Detect which cell encompasses the target text, then output its [x, y] center coordinate. 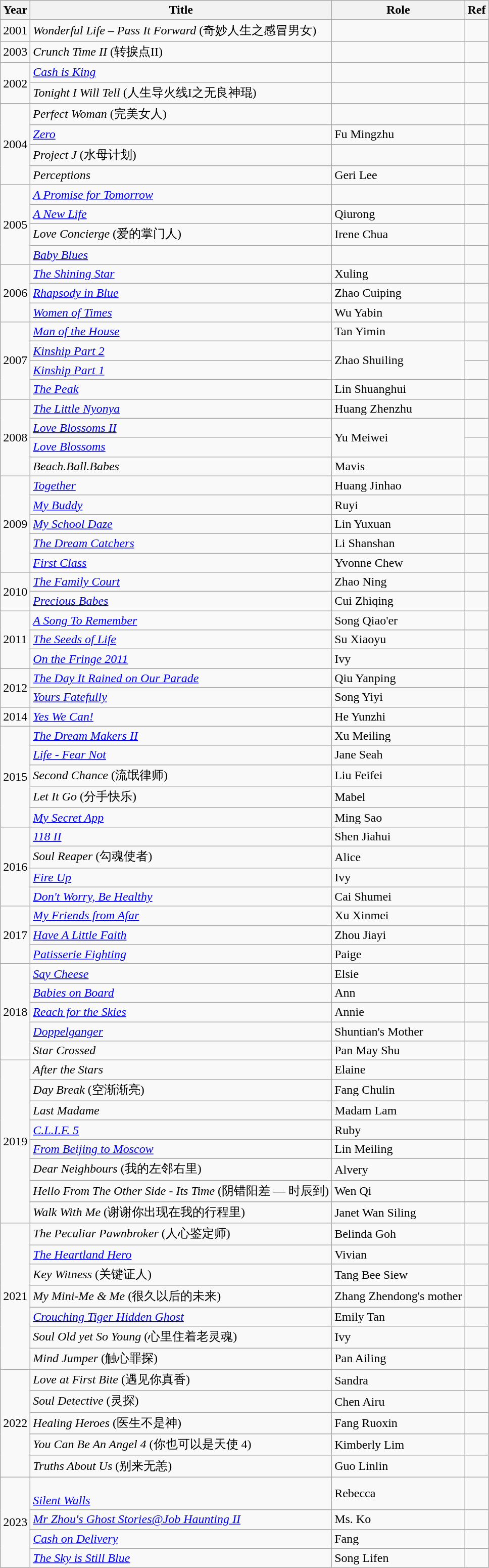
Vivian [398, 1255]
Belinda Goh [398, 1234]
Cai Shumei [398, 897]
Pan Ailing [398, 1359]
Annie [398, 1012]
Perfect Woman (完美女人) [181, 114]
Soul Old yet So Young (心里住着老灵魂) [181, 1337]
Doppelganger [181, 1031]
Mr Zhou's Ghost Stories@Job Haunting II [181, 1519]
Lin Meiling [398, 1149]
Mind Jumper (触心罪探) [181, 1359]
Paige [398, 954]
A Song To Remember [181, 620]
Together [181, 485]
Janet Wan Siling [398, 1213]
2008 [15, 437]
Soul Detective (灵探) [181, 1402]
A Promise for Tomorrow [181, 195]
Silent Walls [181, 1494]
Title [181, 10]
2001 [15, 30]
2014 [15, 716]
Pan May Shu [398, 1051]
On the Fringe 2011 [181, 659]
2005 [15, 225]
Cui Zhiqing [398, 601]
Ming Sao [398, 817]
Geri Lee [398, 175]
Let It Go (分手快乐) [181, 797]
Star Crossed [181, 1051]
Su Xiaoyu [398, 640]
Lin Shuanghui [398, 389]
2012 [15, 688]
Sandra [398, 1380]
Elaine [398, 1070]
The Day It Rained on Our Parade [181, 678]
Song Yiyi [398, 697]
Love at First Bite (遇见你真香) [181, 1380]
The Sky is Still Blue [181, 1558]
Have A Little Faith [181, 935]
Truths About Us (别来无恙) [181, 1466]
Year [15, 10]
Project J (水母计划) [181, 155]
Zhang Zhendong's mother [398, 1296]
2021 [15, 1296]
2015 [15, 777]
The Heartland Hero [181, 1255]
2009 [15, 524]
Chen Airu [398, 1402]
Second Chance (流氓律师) [181, 776]
2019 [15, 1142]
The Little Nyonya [181, 409]
Love Blossoms [181, 447]
2018 [15, 1012]
2011 [15, 640]
Love Blossoms II [181, 428]
My School Daze [181, 524]
Madam Lam [398, 1110]
Zhao Shuiling [398, 361]
The Peak [181, 389]
Li Shanshan [398, 543]
My Mini-Me & Me (很久以后的未来) [181, 1296]
First Class [181, 563]
Man of the House [181, 332]
Dear Neighbours (我的左邻右里) [181, 1169]
Zhao Cuiping [398, 293]
Tang Bee Siew [398, 1275]
Song Lifen [398, 1558]
Zero [181, 135]
Day Break (空渐渐亮) [181, 1090]
Fang Ruoxin [398, 1423]
The Family Court [181, 582]
My Secret App [181, 817]
From Beijing to Moscow [181, 1149]
2016 [15, 867]
Baby Blues [181, 254]
Alice [398, 857]
2023 [15, 1522]
2010 [15, 592]
118 II [181, 836]
My Friends from Afar [181, 916]
2006 [15, 293]
Tan Yimin [398, 332]
Zhou Jiayi [398, 935]
He Yunzhi [398, 716]
2017 [15, 935]
2004 [15, 145]
Jane Seah [398, 755]
Don't Worry, Be Healthy [181, 897]
Ruby [398, 1130]
You Can Be An Angel 4 (你也可以是天使 4) [181, 1445]
2022 [15, 1423]
Women of Times [181, 312]
Ann [398, 993]
Lin Yuxuan [398, 524]
Wu Yabin [398, 312]
Cash is King [181, 72]
Last Madame [181, 1110]
Patisserie Fighting [181, 954]
Wen Qi [398, 1191]
Rebecca [398, 1494]
My Buddy [181, 505]
Fang Chulin [398, 1090]
Babies on Board [181, 993]
Ms. Ko [398, 1519]
Yu Meiwei [398, 437]
Love Concierge (爱的掌门人) [181, 235]
2007 [15, 361]
Precious Babes [181, 601]
Healing Heroes (医生不是神) [181, 1423]
Elsie [398, 973]
Mavis [398, 466]
Say Cheese [181, 973]
Soul Reaper (勾魂使者) [181, 857]
Qiu Yanping [398, 678]
Hello From The Other Side - Its Time (阴错阳差 — 时辰到) [181, 1191]
Fang [398, 1539]
Zhao Ning [398, 582]
Kinship Part 1 [181, 370]
Fu Mingzhu [398, 135]
The Dream Makers II [181, 736]
2002 [15, 83]
Walk With Me (谢谢你出现在我的行程里) [181, 1213]
Life - Fear Not [181, 755]
The Shining Star [181, 274]
Wonderful Life – Pass It Forward (奇妙人生之感冒男女) [181, 30]
Yours Fatefully [181, 697]
Xu Xinmei [398, 916]
Reach for the Skies [181, 1012]
A New Life [181, 214]
Crouching Tiger Hidden Ghost [181, 1317]
Ref [477, 10]
Xu Meiling [398, 736]
Alvery [398, 1169]
Ruyi [398, 505]
Kimberly Lim [398, 1445]
Tonight I Will Tell (人生导火线I之无良神琨) [181, 93]
Perceptions [181, 175]
Mabel [398, 797]
Shuntian's Mother [398, 1031]
The Dream Catchers [181, 543]
Kinship Part 2 [181, 351]
Shen Jiahui [398, 836]
C.L.I.F. 5 [181, 1130]
Emily Tan [398, 1317]
Key Witness (关键证人) [181, 1275]
Rhapsody in Blue [181, 293]
2003 [15, 52]
Role [398, 10]
The Seeds of Life [181, 640]
Xuling [398, 274]
Qiurong [398, 214]
Huang Zhenzhu [398, 409]
Huang Jinhao [398, 485]
After the Stars [181, 1070]
The Peculiar Pawnbroker (人心鉴定师) [181, 1234]
Crunch Time II (转捩点II) [181, 52]
Liu Feifei [398, 776]
Irene Chua [398, 235]
Yes We Can! [181, 716]
Yvonne Chew [398, 563]
Guo Linlin [398, 1466]
Beach.Ball.Babes [181, 466]
Fire Up [181, 877]
Song Qiao'er [398, 620]
Cash on Delivery [181, 1539]
